Pinpoint the cell where the given text exists, returning its (x, y) midpoint coordinate. 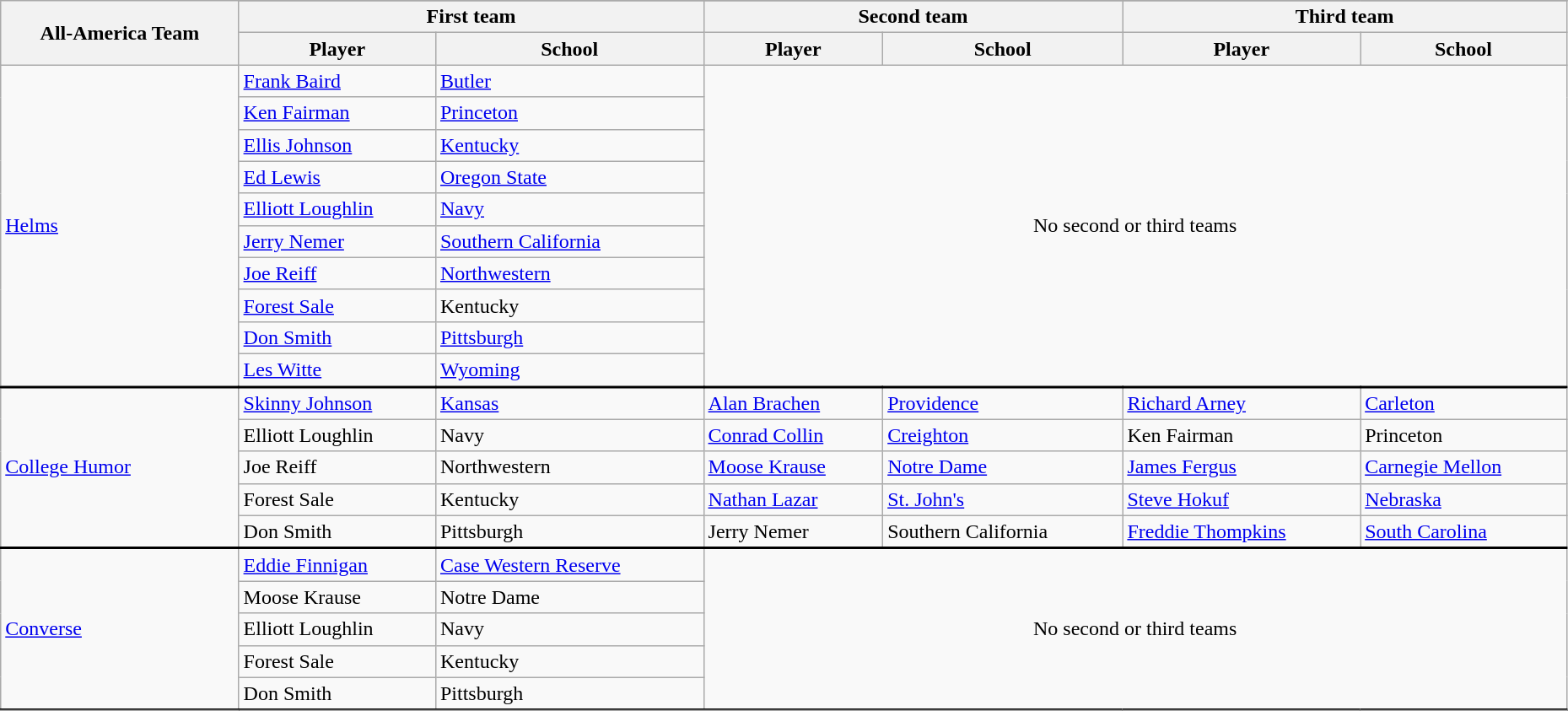
Ed Lewis (337, 177)
Alan Brachen (793, 403)
Carnegie Mellon (1464, 467)
Creighton (1003, 435)
Converse (120, 629)
Third team (1344, 17)
All-America Team (120, 33)
Skinny Johnson (337, 403)
St. John's (1003, 499)
Kansas (569, 403)
Butler (569, 81)
Case Western Reserve (569, 565)
Nathan Lazar (793, 499)
Conrad Collin (793, 435)
Wyoming (569, 369)
Frank Baird (337, 81)
South Carolina (1464, 531)
Freddie Thompkins (1242, 531)
Nebraska (1464, 499)
James Fergus (1242, 467)
College Humor (120, 467)
Helms (120, 226)
Providence (1003, 403)
Richard Arney (1242, 403)
Ellis Johnson (337, 145)
First team (471, 17)
Steve Hokuf (1242, 499)
Carleton (1464, 403)
Eddie Finnigan (337, 565)
Second team (913, 17)
Oregon State (569, 177)
Les Witte (337, 369)
